Provide the [X, Y] coordinate of the cell's center where the given text is located.  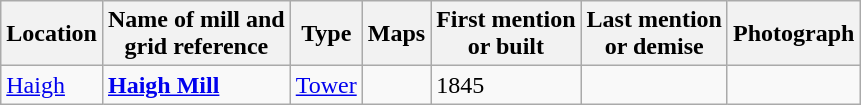
Tower [326, 85]
1845 [506, 85]
Haigh Mill [196, 85]
Maps [396, 34]
Photograph [793, 34]
Type [326, 34]
Haigh [52, 85]
Location [52, 34]
Last mention or demise [654, 34]
Name of mill andgrid reference [196, 34]
First mentionor built [506, 34]
